Detect which cell encompasses the target text, then output its [X, Y] center coordinate. 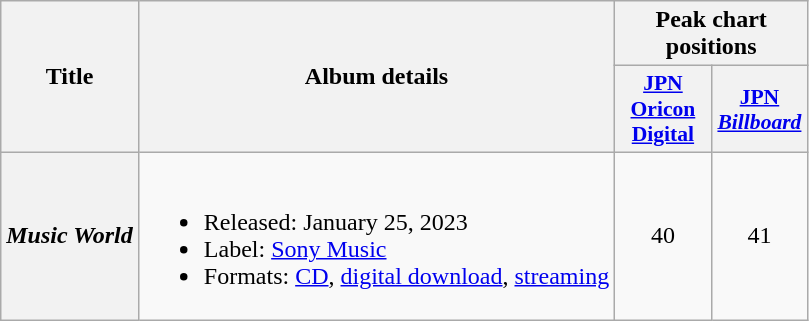
41 [760, 236]
JPNOriconDigital [664, 110]
Title [70, 77]
Album details [376, 77]
Peak chart positions [712, 34]
Released: January 25, 2023Label: Sony MusicFormats: CD, digital download, streaming [376, 236]
Music World [70, 236]
JPNBillboard [760, 110]
40 [664, 236]
